Scan for the cell matching the given text and deliver its [x, y] coordinate at center. 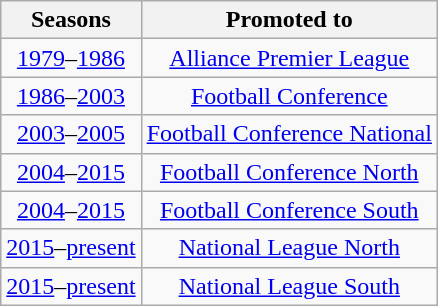
2003–2005 [71, 134]
National League North [289, 248]
Football Conference National [289, 134]
Alliance Premier League [289, 58]
Seasons [71, 20]
Football Conference South [289, 210]
1986–2003 [71, 96]
1979–1986 [71, 58]
Promoted to [289, 20]
Football Conference [289, 96]
National League South [289, 286]
Football Conference North [289, 172]
